Locate the cell with the specified text and output its [x, y] center coordinate. 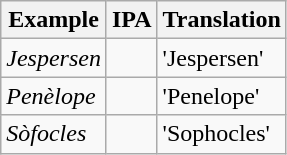
'Penelope' [222, 96]
IPA [132, 20]
Example [54, 20]
'Jespersen' [222, 58]
Jespersen [54, 58]
'Sophocles' [222, 134]
Penèlope [54, 96]
Translation [222, 20]
Sòfocles [54, 134]
